Pinpoint the cell where the given text exists, returning its (x, y) midpoint coordinate. 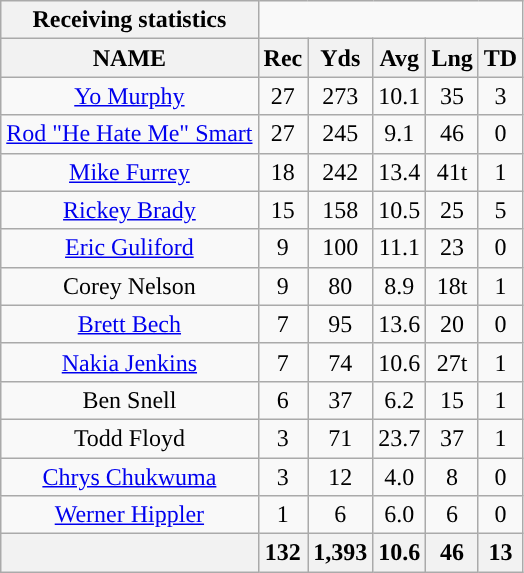
13.4 (400, 172)
Rec (283, 58)
Werner Hippler (130, 515)
80 (340, 286)
Corey Nelson (130, 286)
8.9 (400, 286)
11.1 (400, 248)
Rod "He Hate Me" Smart (130, 134)
4.0 (400, 477)
245 (340, 134)
12 (340, 477)
Eric Guliford (130, 248)
Avg (400, 58)
Lng (452, 58)
8 (452, 477)
74 (340, 362)
71 (340, 438)
273 (340, 96)
Chrys Chukwuma (130, 477)
23.7 (400, 438)
Ben Snell (130, 400)
158 (340, 210)
Yo Murphy (130, 96)
20 (452, 324)
95 (340, 324)
13.6 (400, 324)
100 (340, 248)
242 (340, 172)
Yds (340, 58)
Nakia Jenkins (130, 362)
10.5 (400, 210)
27t (452, 362)
1,393 (340, 553)
Rickey Brady (130, 210)
Mike Furrey (130, 172)
9.1 (400, 134)
5 (500, 210)
18t (452, 286)
35 (452, 96)
25 (452, 210)
NAME (130, 58)
10.1 (400, 96)
132 (283, 553)
41t (452, 172)
Receiving statistics (130, 20)
6.0 (400, 515)
Todd Floyd (130, 438)
18 (283, 172)
23 (452, 248)
TD (500, 58)
Brett Bech (130, 324)
13 (500, 553)
6.2 (400, 400)
